Find where the given text appears and provide that cell's center as (X, Y) coordinate. 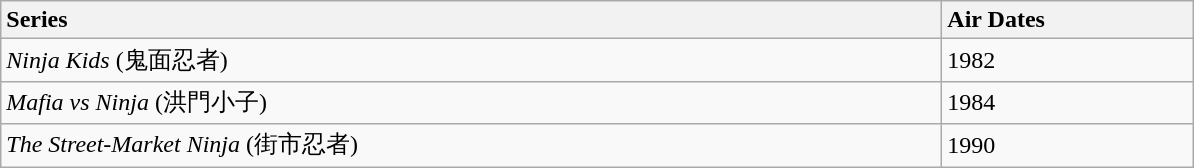
1984 (1068, 102)
1982 (1068, 60)
Ninja Kids (鬼面忍者) (472, 60)
The Street-Market Ninja (街市忍者) (472, 146)
1990 (1068, 146)
Series (472, 20)
Air Dates (1068, 20)
Mafia vs Ninja (洪門小子) (472, 102)
